Identify which cell holds the provided text, then report its (X, Y) central coordinate. 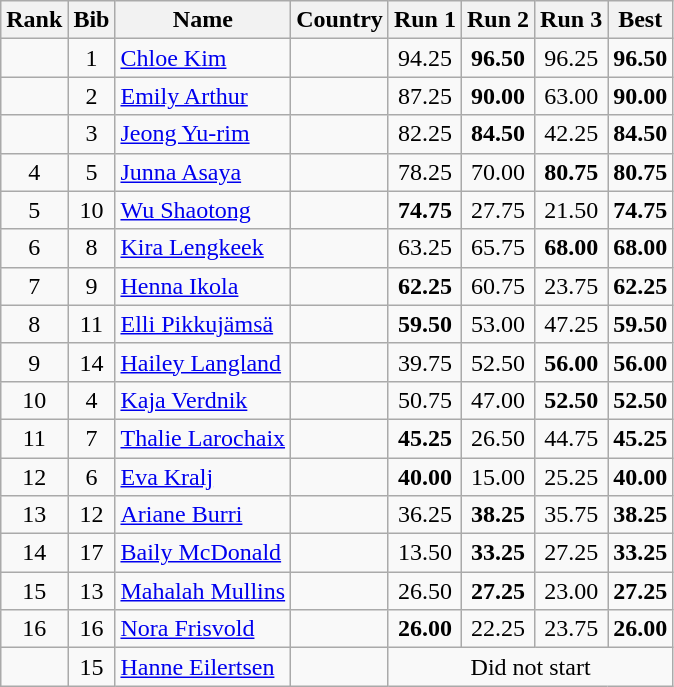
Junna Asaya (203, 172)
Kira Lengkeek (203, 248)
13.50 (424, 553)
23.00 (572, 591)
3 (92, 134)
Eva Kralj (203, 477)
82.25 (424, 134)
22.25 (498, 629)
1 (92, 58)
Ariane Burri (203, 515)
25.25 (572, 477)
Kaja Verdnik (203, 400)
Run 2 (498, 20)
60.75 (498, 286)
39.75 (424, 362)
44.75 (572, 438)
Nora Frisvold (203, 629)
63.25 (424, 248)
94.25 (424, 58)
Rank (34, 20)
Bib (92, 20)
63.00 (572, 96)
50.75 (424, 400)
35.75 (572, 515)
Best (640, 20)
Baily McDonald (203, 553)
96.25 (572, 58)
Did not start (530, 667)
Run 3 (572, 20)
Emily Arthur (203, 96)
Run 1 (424, 20)
17 (92, 553)
21.50 (572, 210)
Wu Shaotong (203, 210)
Henna Ikola (203, 286)
Chloe Kim (203, 58)
15.00 (498, 477)
Mahalah Mullins (203, 591)
Name (203, 20)
87.25 (424, 96)
Elli Pikkujämsä (203, 324)
27.75 (498, 210)
2 (92, 96)
36.25 (424, 515)
Hanne Eilertsen (203, 667)
Hailey Langland (203, 362)
42.25 (572, 134)
47.25 (572, 324)
Thalie Larochaix (203, 438)
70.00 (498, 172)
Country (340, 20)
78.25 (424, 172)
47.00 (498, 400)
Jeong Yu-rim (203, 134)
53.00 (498, 324)
65.75 (498, 248)
